Provide the [X, Y] coordinate of the cell's center where the given text is located.  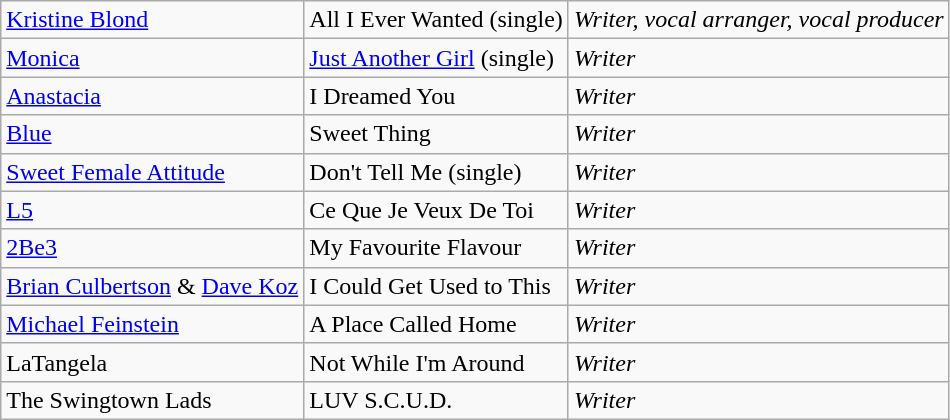
Michael Feinstein [152, 324]
Ce Que Je Veux De Toi [436, 210]
LUV S.C.U.D. [436, 400]
Just Another Girl (single) [436, 58]
I Could Get Used to This [436, 286]
Don't Tell Me (single) [436, 172]
Writer, vocal arranger, vocal producer [758, 20]
A Place Called Home [436, 324]
Kristine Blond [152, 20]
All I Ever Wanted (single) [436, 20]
Not While I'm Around [436, 362]
Monica [152, 58]
Sweet Thing [436, 134]
Sweet Female Attitude [152, 172]
LaTangela [152, 362]
My Favourite Flavour [436, 248]
Blue [152, 134]
L5 [152, 210]
Brian Culbertson & Dave Koz [152, 286]
Anastacia [152, 96]
The Swingtown Lads [152, 400]
2Be3 [152, 248]
I Dreamed You [436, 96]
